For the text-containing cell, return its midpoint in [X, Y] coordinate format. 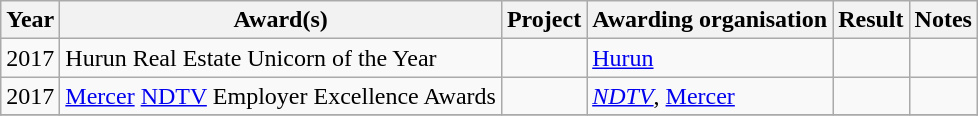
Award(s) [281, 20]
Result [871, 20]
Mercer NDTV Employer Excellence Awards [281, 96]
Notes [943, 20]
Year [30, 20]
Hurun [710, 58]
NDTV, Mercer [710, 96]
Hurun Real Estate Unicorn of the Year [281, 58]
Project [544, 20]
Awarding organisation [710, 20]
